Determine the [X, Y] coordinate at the center of the cell enclosing the given text.  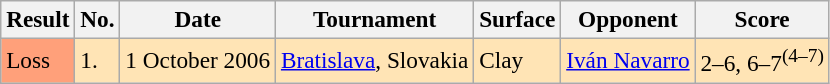
Surface [518, 19]
Result [38, 19]
Iván Navarro [628, 60]
No. [98, 19]
Score [762, 19]
2–6, 6–7(4–7) [762, 60]
Opponent [628, 19]
Date [198, 19]
Tournament [375, 19]
Clay [518, 60]
Bratislava, Slovakia [375, 60]
1 October 2006 [198, 60]
Loss [38, 60]
1. [98, 60]
